Capture the cell that displays the provided text and extract its [x, y] central coordinate. 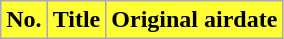
Title [76, 20]
No. [24, 20]
Original airdate [194, 20]
